Identify which cell holds the provided text, then report its (X, Y) central coordinate. 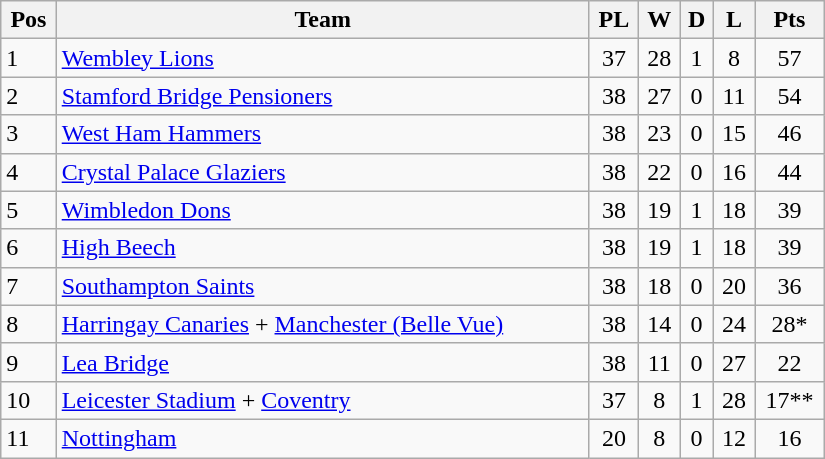
West Ham Hammers (322, 134)
23 (660, 134)
Leicester Stadium + Coventry (322, 400)
Team (322, 20)
Harringay Canaries + Manchester (Belle Vue) (322, 324)
6 (28, 248)
High Beech (322, 248)
44 (790, 172)
17** (790, 400)
D (696, 20)
Lea Bridge (322, 362)
28* (790, 324)
Stamford Bridge Pensioners (322, 96)
5 (28, 210)
14 (660, 324)
Wimbledon Dons (322, 210)
3 (28, 134)
Wembley Lions (322, 58)
24 (734, 324)
10 (28, 400)
12 (734, 438)
Pts (790, 20)
36 (790, 286)
Pos (28, 20)
L (734, 20)
Southampton Saints (322, 286)
57 (790, 58)
W (660, 20)
9 (28, 362)
PL (614, 20)
2 (28, 96)
15 (734, 134)
46 (790, 134)
54 (790, 96)
Nottingham (322, 438)
7 (28, 286)
Crystal Palace Glaziers (322, 172)
4 (28, 172)
